Provide the (X, Y) coordinate of the cell's center where the given text is located.  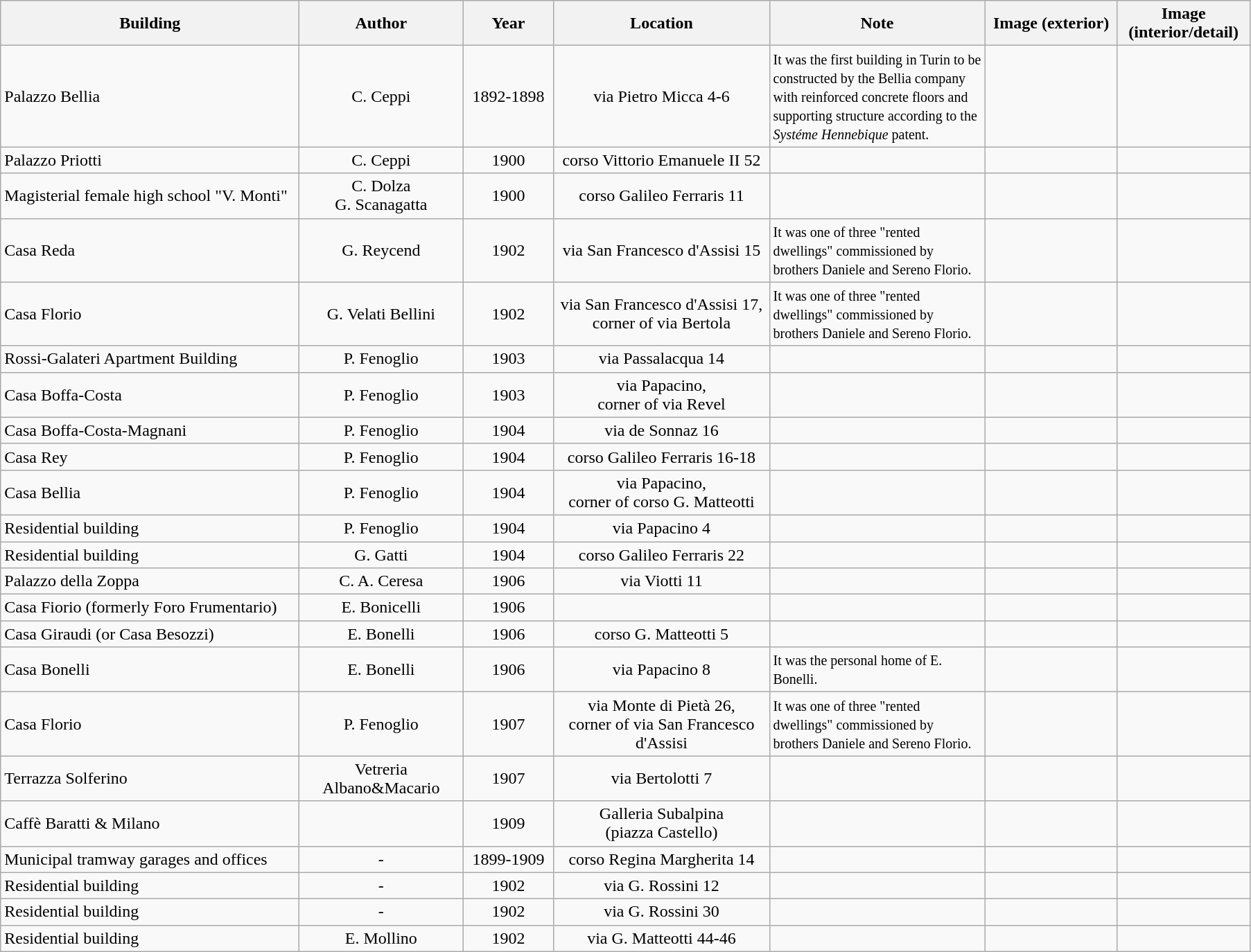
Casa Rey (150, 457)
1909 (509, 823)
via Viotti 11 (661, 581)
corso Galileo Ferraris 22 (661, 555)
Location (661, 24)
Vetreria Albano&Macario (381, 779)
G. Velati Bellini (381, 314)
Casa Bonelli (150, 669)
Building (150, 24)
via Monte di Pietà 26,corner of via San Francesco d'Assisi (661, 724)
corso Galileo Ferraris 11 (661, 195)
Caffè Baratti & Milano (150, 823)
It was the personal home of E. Bonelli. (877, 669)
via Papacino 8 (661, 669)
via San Francesco d'Assisi 17, corner of via Bertola (661, 314)
Rossi-Galateri Apartment Building (150, 359)
E. Bonicelli (381, 608)
Galleria Subalpina(piazza Castello) (661, 823)
via Pietro Micca 4-6 (661, 96)
via Bertolotti 7 (661, 779)
Casa Reda (150, 250)
Casa Boffa-Costa-Magnani (150, 430)
corso Vittorio Emanuele II 52 (661, 160)
via Passalacqua 14 (661, 359)
Casa Fiorio (formerly Foro Frumentario) (150, 608)
Casa Bellia (150, 492)
Palazzo Priotti (150, 160)
corso G. Matteotti 5 (661, 634)
G. Gatti (381, 555)
Image (exterior) (1051, 24)
1892-1898 (509, 96)
Casa Giraudi (or Casa Besozzi) (150, 634)
Note (877, 24)
E. Mollino (381, 938)
via G. Rossini 12 (661, 885)
via G. Matteotti 44-46 (661, 938)
Palazzo della Zoppa (150, 581)
G. Reycend (381, 250)
via San Francesco d'Assisi 15 (661, 250)
Municipal tramway garages and offices (150, 859)
via de Sonnaz 16 (661, 430)
Palazzo Bellia (150, 96)
Image (interior/detail) (1184, 24)
corso Regina Margherita 14 (661, 859)
Casa Boffa-Costa (150, 395)
via Papacino,corner of corso G. Matteotti (661, 492)
C. DolzaG. Scanagatta (381, 195)
Terrazza Solferino (150, 779)
via Papacino,corner of via Revel (661, 395)
Year (509, 24)
via G. Rossini 30 (661, 912)
Author (381, 24)
Magisterial female high school "V. Monti" (150, 195)
C. A. Ceresa (381, 581)
1899-1909 (509, 859)
corso Galileo Ferraris 16-18 (661, 457)
via Papacino 4 (661, 528)
